For the text-containing cell, return its midpoint in [x, y] coordinate format. 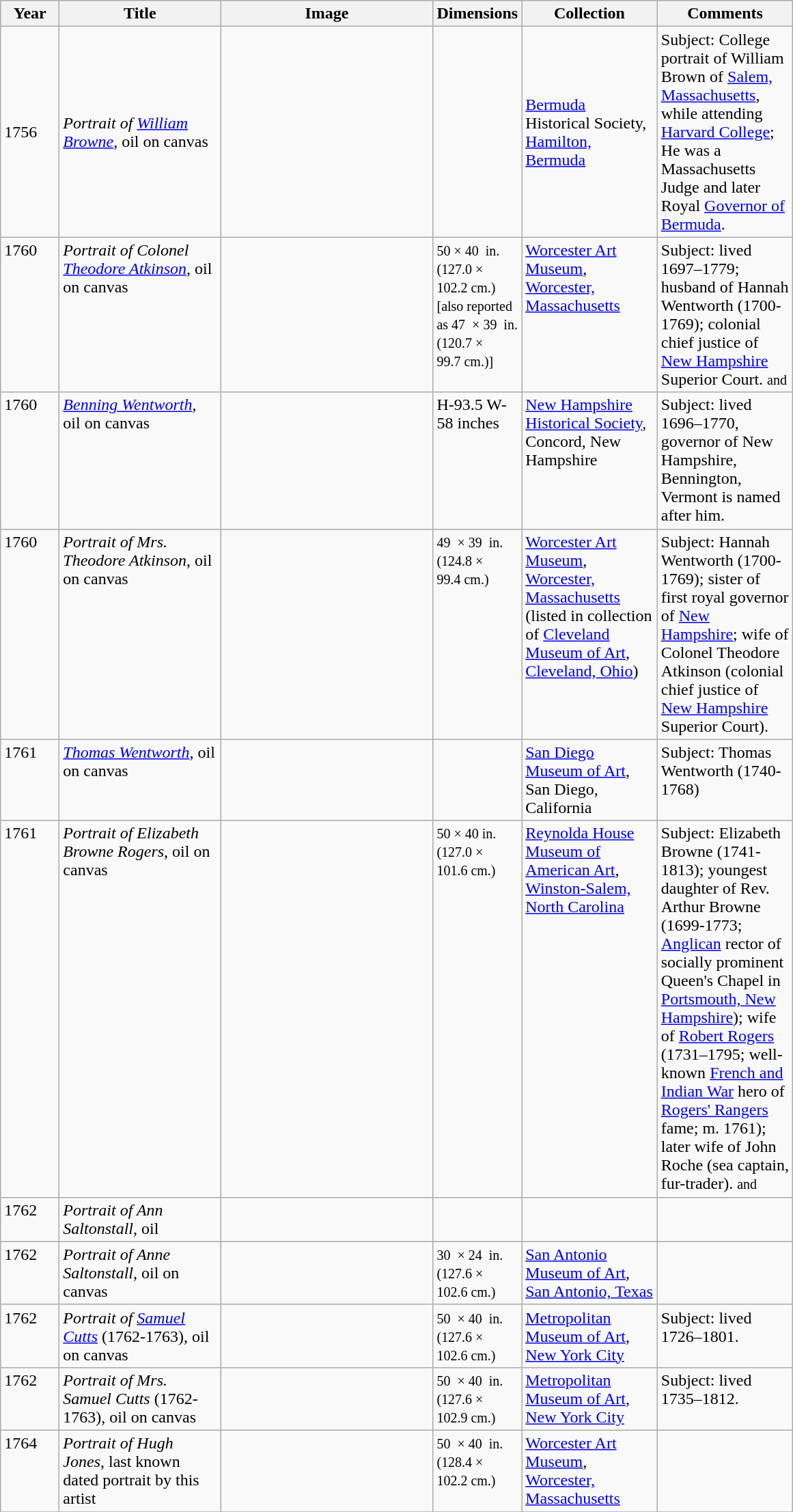
Thomas Wentworth, oil on canvas [140, 780]
1756 [30, 132]
Subject: lived 1726–1801. [725, 1336]
1764 [30, 1470]
50 × 40 in. (127.0 × 101.6 cm.) [477, 1008]
Portrait of William Browne, oil on canvas [140, 132]
Collection [590, 14]
Portrait of Mrs. Theodore Atkinson, oil on canvas [140, 634]
30 × 24 in. (127.6 × 102.6 cm.) [477, 1273]
Portrait of Anne Saltonstall, oil on canvas [140, 1273]
Worcester Art Museum, Worcester, Massachusetts (listed in collection of Cleveland Museum of Art, Cleveland, Ohio) [590, 634]
Portrait of Elizabeth Browne Rogers, oil on canvas [140, 1008]
Bermuda Historical Society, Hamilton, Bermuda [590, 132]
Title [140, 14]
Subject: lived 1735–1812. [725, 1399]
Image [326, 14]
Portrait of Colonel Theodore Atkinson, oil on canvas [140, 314]
Subject: lived 1696–1770, governor of New Hampshire, Bennington, Vermont is named after him. [725, 461]
San Diego Museum of Art, San Diego, California [590, 780]
San Antonio Museum of Art, San Antonio, Texas [590, 1273]
50 × 40 in. (127.6 × 102.9 cm.) [477, 1399]
Reynolda House Museum of American Art, Winston-Salem, North Carolina [590, 1008]
Portrait of Mrs. Samuel Cutts (1762-1763), oil on canvas [140, 1399]
Portrait of Samuel Cutts (1762-1763), oil on canvas [140, 1336]
Benning Wentworth, oil on canvas [140, 461]
Dimensions [477, 14]
50 × 40 in. (127.0 × 102.2 cm.) [also reported as 47 × 39 in. (120.7 × 99.7 cm.)] [477, 314]
Subject: Thomas Wentworth (1740-1768) [725, 780]
Comments [725, 14]
50 × 40 in. (128.4 × 102.2 cm.) [477, 1470]
Portrait of Ann Saltonstall, oil [140, 1219]
H-93.5 W-58 inches [477, 461]
New Hampshire Historical Society, Concord, New Hampshire [590, 461]
Year [30, 14]
Subject: lived 1697–1779; husband of Hannah Wentworth (1700-1769); colonial chief justice of New Hampshire Superior Court. and [725, 314]
49 × 39 in. (124.8 × 99.4 cm.) [477, 634]
Portrait of Hugh Jones, last known dated portrait by this artist [140, 1470]
50 × 40 in. (127.6 × 102.6 cm.) [477, 1336]
